Find where the given text appears and provide that cell's center as (X, Y) coordinate. 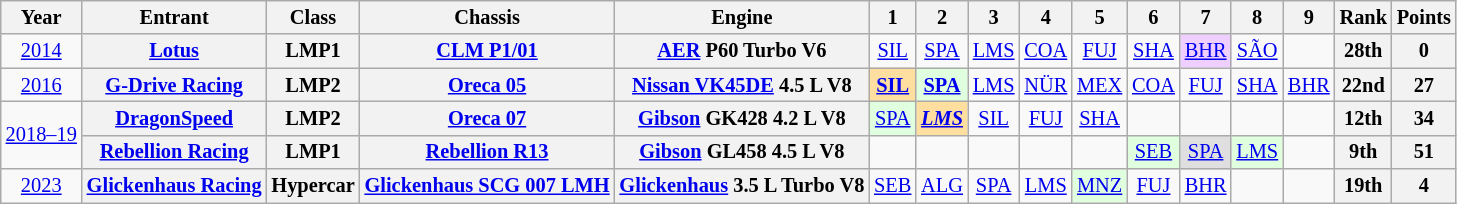
19th (1364, 186)
G-Drive Racing (174, 85)
Oreca 05 (488, 85)
MEX (1100, 85)
DragonSpeed (174, 118)
Gibson GL458 4.5 L V8 (742, 152)
ALG (942, 186)
Engine (742, 17)
AER P60 Turbo V6 (742, 51)
Rebellion R13 (488, 152)
Nissan VK45DE 4.5 L V8 (742, 85)
CLM P1/01 (488, 51)
Glickenhaus Racing (174, 186)
27 (1424, 85)
SÃO (1257, 51)
2014 (42, 51)
7 (1206, 17)
Hypercar (312, 186)
2023 (42, 186)
Points (1424, 17)
5 (1100, 17)
Class (312, 17)
Oreca 07 (488, 118)
2016 (42, 85)
Lotus (174, 51)
9 (1309, 17)
22nd (1364, 85)
51 (1424, 152)
3 (994, 17)
MNZ (1100, 186)
8 (1257, 17)
Glickenhaus SCG 007 LMH (488, 186)
28th (1364, 51)
2018–19 (42, 134)
12th (1364, 118)
Year (42, 17)
1 (892, 17)
Chassis (488, 17)
2 (942, 17)
Rank (1364, 17)
0 (1424, 51)
Rebellion Racing (174, 152)
34 (1424, 118)
6 (1154, 17)
NÜR (1046, 85)
9th (1364, 152)
Gibson GK428 4.2 L V8 (742, 118)
Entrant (174, 17)
Glickenhaus 3.5 L Turbo V8 (742, 186)
